Return the (X, Y) coordinate for the center point of the cell that contains the specified text.  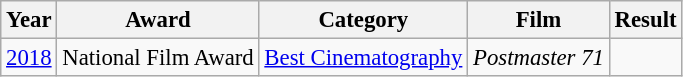
2018 (29, 58)
National Film Award (158, 58)
Best Cinematography (364, 58)
Postmaster 71 (539, 58)
Film (539, 20)
Result (646, 20)
Award (158, 20)
Year (29, 20)
Category (364, 20)
